Find where the given text appears and provide that cell's center as (X, Y) coordinate. 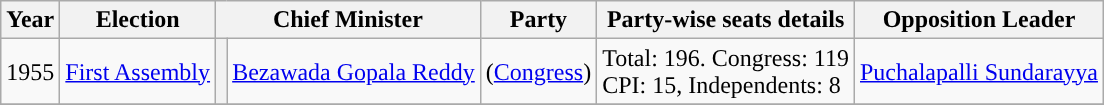
Year (30, 20)
Opposition Leader (978, 20)
(Congress) (538, 72)
First Assembly (138, 72)
Bezawada Gopala Reddy (354, 72)
Election (138, 20)
Party-wise seats details (726, 20)
Party (538, 20)
Total: 196. Congress: 119 CPI: 15, Independents: 8 (726, 72)
1955 (30, 72)
Chief Minister (348, 20)
Puchalapalli Sundarayya (978, 72)
